Find where the given text appears and provide that cell's center as (X, Y) coordinate. 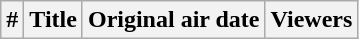
Title (54, 20)
# (12, 20)
Original air date (174, 20)
Viewers (312, 20)
